For the text-containing cell, return its midpoint in [x, y] coordinate format. 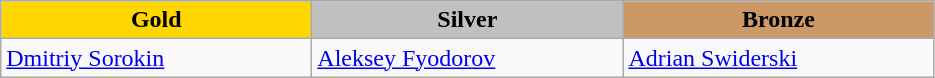
Gold [156, 20]
Adrian Swiderski [778, 58]
Silver [468, 20]
Bronze [778, 20]
Dmitriy Sorokin [156, 58]
Aleksey Fyodorov [468, 58]
